From the cell containing the given text, extract its center point as [X, Y] coordinate. 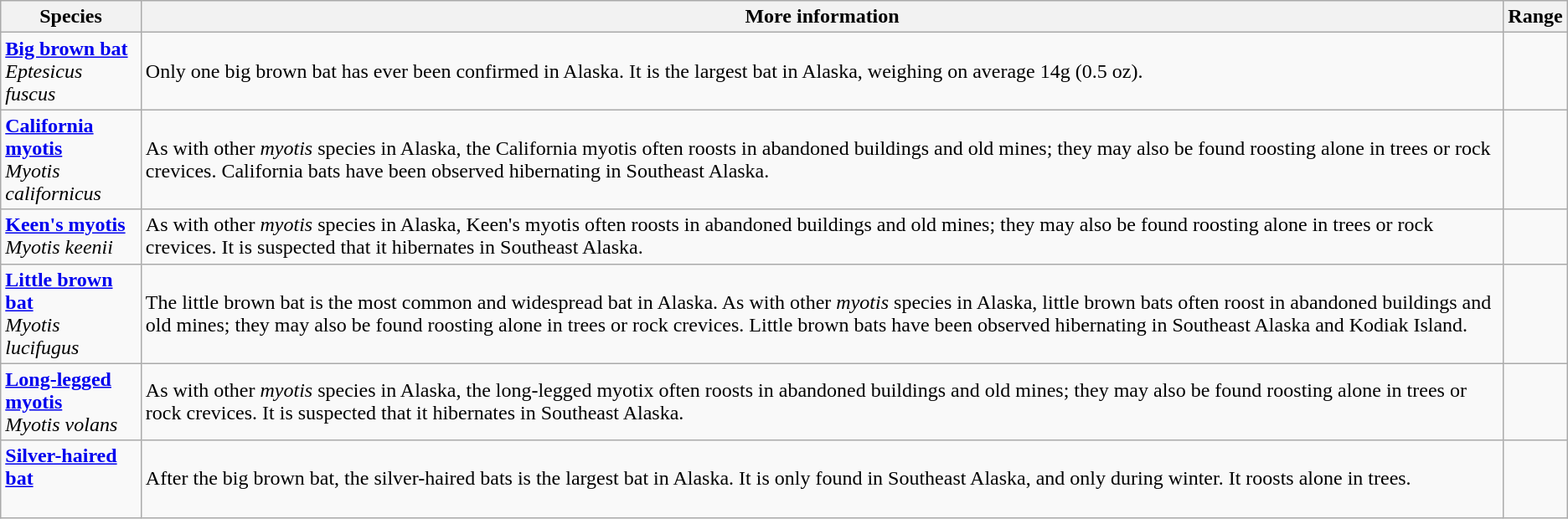
Range [1535, 17]
Only one big brown bat has ever been confirmed in Alaska. It is the largest bat in Alaska, weighing on average 14g (0.5 oz). [823, 71]
More information [823, 17]
Little brown bat Myotis lucifugus [71, 313]
Silver-haired bat [71, 479]
Species [71, 17]
California myotis Myotis californicus [71, 159]
Long-legged myotis Myotis volans [71, 402]
Big brown bat Eptesicus fuscus [71, 71]
Keen's myotis Myotis keenii [71, 236]
